Scan for the cell matching the given text and deliver its [x, y] coordinate at center. 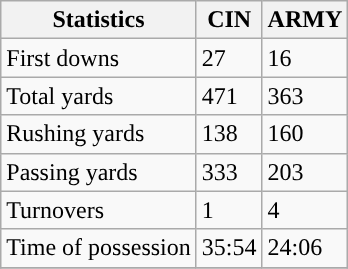
16 [305, 58]
CIN [229, 20]
ARMY [305, 20]
160 [305, 134]
333 [229, 172]
First downs [99, 58]
1 [229, 210]
Rushing yards [99, 134]
24:06 [305, 248]
Turnovers [99, 210]
Statistics [99, 20]
203 [305, 172]
4 [305, 210]
Time of possession [99, 248]
471 [229, 96]
27 [229, 58]
35:54 [229, 248]
Passing yards [99, 172]
Total yards [99, 96]
138 [229, 134]
363 [305, 96]
